Identify which cell holds the provided text, then report its (X, Y) central coordinate. 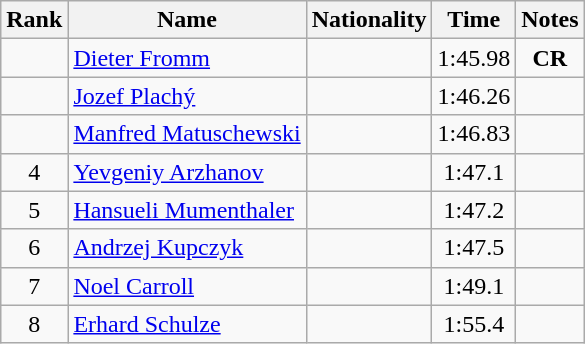
Andrzej Kupczyk (187, 248)
Name (187, 20)
Hansueli Mumenthaler (187, 210)
CR (550, 58)
Jozef Plachý (187, 96)
1:46.26 (474, 96)
Nationality (369, 20)
Dieter Fromm (187, 58)
7 (34, 286)
1:47.2 (474, 210)
1:55.4 (474, 324)
Manfred Matuschewski (187, 134)
1:49.1 (474, 286)
Yevgeniy Arzhanov (187, 172)
5 (34, 210)
1:47.1 (474, 172)
1:47.5 (474, 248)
Erhard Schulze (187, 324)
Notes (550, 20)
Time (474, 20)
1:46.83 (474, 134)
4 (34, 172)
1:45.98 (474, 58)
6 (34, 248)
Rank (34, 20)
8 (34, 324)
Noel Carroll (187, 286)
